Return the (x, y) coordinate for the center point of the cell that contains the specified text.  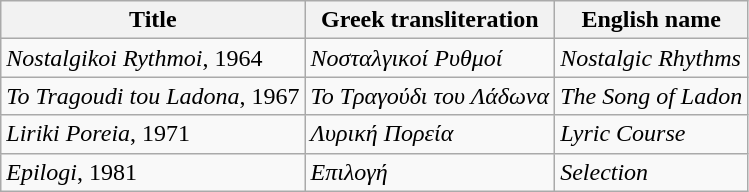
Νοσταλγικοί Ρυθμοί (430, 58)
Title (153, 20)
Epilogi, 1981 (153, 172)
Το Τραγούδι του Λάδωνα (430, 96)
English name (652, 20)
Λυρική Πορεία (430, 134)
Greek transliteration (430, 20)
Επιλογή (430, 172)
Nostalgic Rhythms (652, 58)
The Song of Ladon (652, 96)
Lyric Course (652, 134)
Nostalgikoi Rythmoi, 1964 (153, 58)
To Tragoudi tou Ladona, 1967 (153, 96)
Selection (652, 172)
Liriki Poreia, 1971 (153, 134)
